Identify which cell holds the provided text, then report its [x, y] central coordinate. 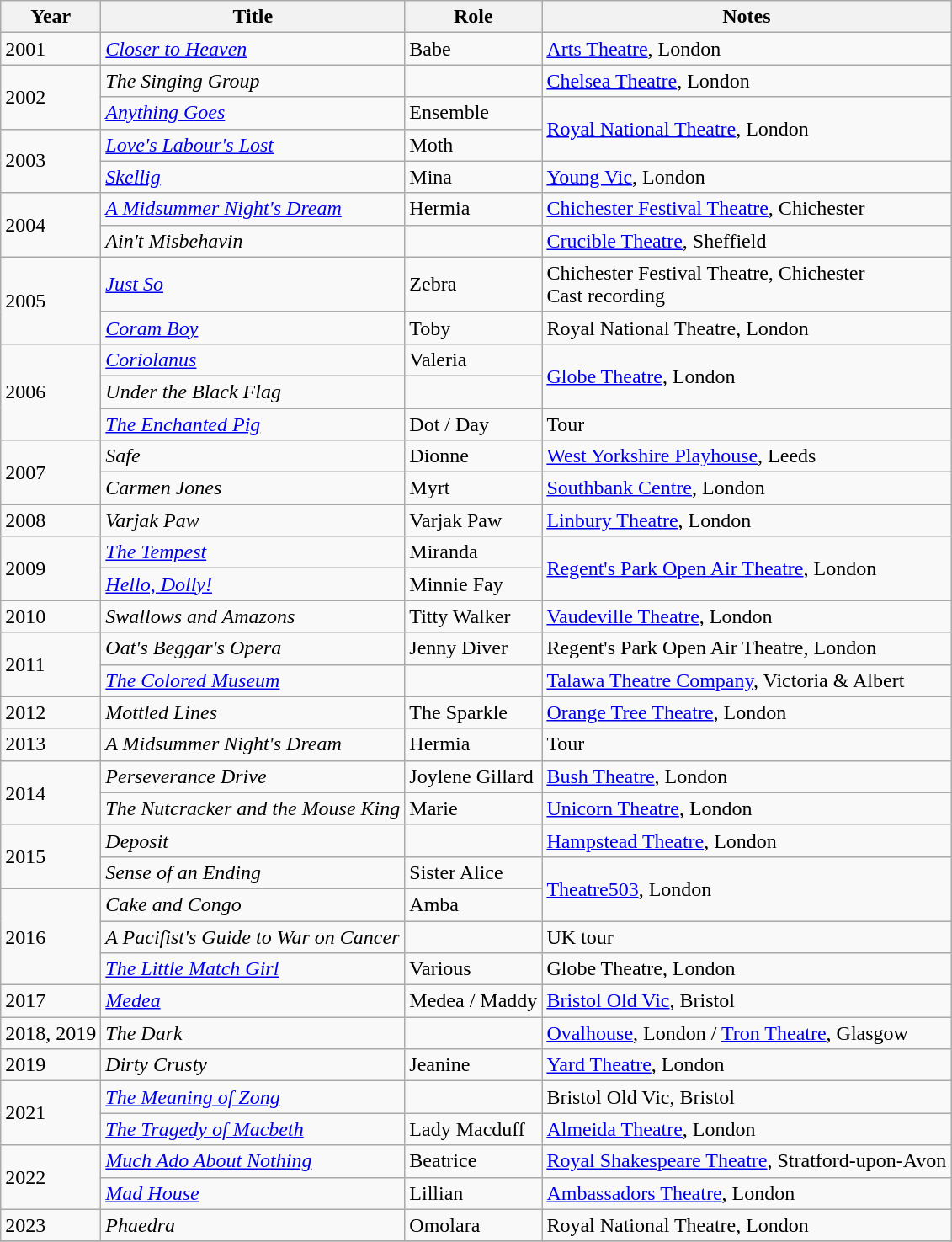
Perseverance Drive [253, 776]
Just So [253, 285]
Toby [473, 328]
2004 [51, 225]
The Colored Museum [253, 680]
2023 [51, 1225]
2017 [51, 1001]
Skellig [253, 177]
Cake and Congo [253, 904]
2019 [51, 1065]
Oat's Beggar's Opera [253, 648]
Bush Theatre, London [747, 776]
Safe [253, 456]
Valeria [473, 360]
2003 [51, 161]
Year [51, 17]
Ovalhouse, London / Tron Theatre, Glasgow [747, 1033]
Amba [473, 904]
Mottled Lines [253, 712]
Titty Walker [473, 616]
Chichester Festival Theatre, ChichesterCast recording [747, 285]
The Tempest [253, 552]
2018, 2019 [51, 1033]
2021 [51, 1113]
Zebra [473, 285]
Orange Tree Theatre, London [747, 712]
The Enchanted Pig [253, 424]
West Yorkshire Playhouse, Leeds [747, 456]
Miranda [473, 552]
2008 [51, 520]
Role [473, 17]
Minnie Fay [473, 584]
The Dark [253, 1033]
2010 [51, 616]
Notes [747, 17]
Closer to Heaven [253, 49]
Young Vic, London [747, 177]
Vaudeville Theatre, London [747, 616]
The Little Match Girl [253, 969]
2011 [51, 664]
Myrt [473, 488]
UK tour [747, 937]
2022 [51, 1177]
Dot / Day [473, 424]
Coram Boy [253, 328]
Medea [253, 1001]
Unicorn Theatre, London [747, 808]
Hampstead Theatre, London [747, 840]
Ambassadors Theatre, London [747, 1193]
Sense of an Ending [253, 872]
The Singing Group [253, 81]
The Sparkle [473, 712]
2012 [51, 712]
Jenny Diver [473, 648]
2015 [51, 856]
Theatre503, London [747, 888]
Title [253, 17]
The Nutcracker and the Mouse King [253, 808]
Dirty Crusty [253, 1065]
Mad House [253, 1193]
The Meaning of Zong [253, 1097]
Lillian [473, 1193]
Various [473, 969]
2016 [51, 936]
Talawa Theatre Company, Victoria & Albert [747, 680]
Dionne [473, 456]
Jeanine [473, 1065]
A Pacifist's Guide to War on Cancer [253, 937]
Sister Alice [473, 872]
Deposit [253, 840]
Much Ado About Nothing [253, 1161]
Beatrice [473, 1161]
Mina [473, 177]
Moth [473, 145]
2013 [51, 744]
The Tragedy of Macbeth [253, 1129]
Hello, Dolly! [253, 584]
Carmen Jones [253, 488]
Arts Theatre, London [747, 49]
Linbury Theatre, London [747, 520]
2001 [51, 49]
Lady Macduff [473, 1129]
Ensemble [473, 113]
2014 [51, 792]
Chelsea Theatre, London [747, 81]
2006 [51, 392]
Medea / Maddy [473, 1001]
Chichester Festival Theatre, Chichester [747, 209]
Royal Shakespeare Theatre, Stratford-upon-Avon [747, 1161]
Ain't Misbehavin [253, 241]
2005 [51, 300]
2002 [51, 97]
Crucible Theatre, Sheffield [747, 241]
Almeida Theatre, London [747, 1129]
Phaedra [253, 1225]
Marie [473, 808]
Swallows and Amazons [253, 616]
Anything Goes [253, 113]
Babe [473, 49]
Yard Theatre, London [747, 1065]
Under the Black Flag [253, 392]
2009 [51, 568]
Love's Labour's Lost [253, 145]
2007 [51, 472]
Southbank Centre, London [747, 488]
Coriolanus [253, 360]
Joylene Gillard [473, 776]
Omolara [473, 1225]
